From the cell containing the given text, extract its center point as [x, y] coordinate. 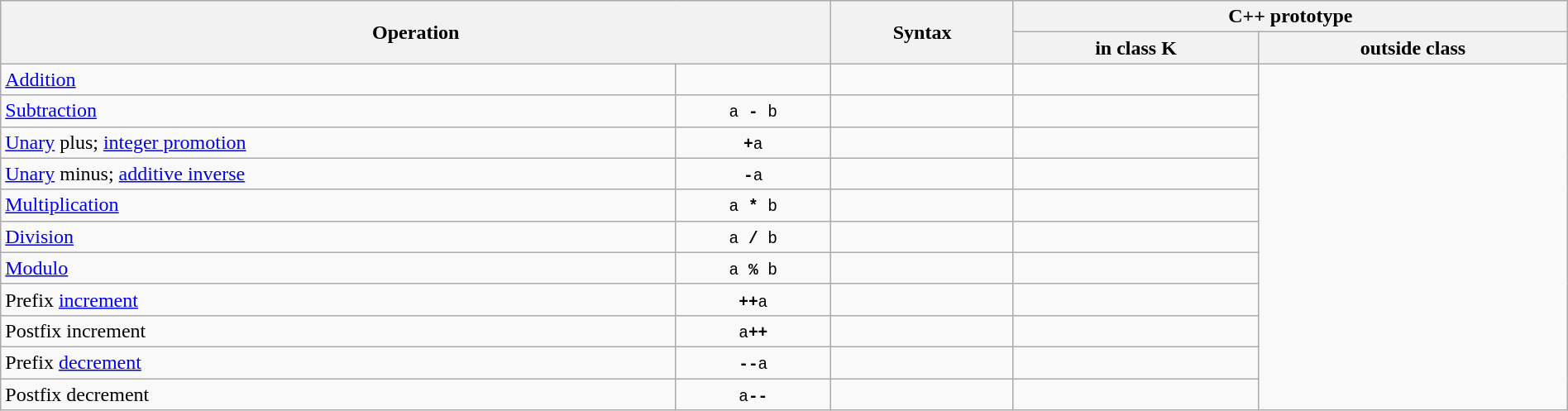
Postfix decrement [338, 394]
Prefix decrement [338, 362]
a - b [753, 111]
Syntax [923, 32]
Postfix increment [338, 331]
+a [753, 142]
Prefix increment [338, 299]
Modulo [338, 268]
Unary minus; additive inverse [338, 174]
++a [753, 299]
Operation [416, 32]
outside class [1413, 48]
a * b [753, 205]
Unary plus; integer promotion [338, 142]
in class K [1135, 48]
Multiplication [338, 205]
a / b [753, 237]
Addition [338, 79]
a % b [753, 268]
a-- [753, 394]
Division [338, 237]
--a [753, 362]
C++ prototype [1290, 17]
-a [753, 174]
Subtraction [338, 111]
a++ [753, 331]
